Scan for the cell matching the given text and deliver its (x, y) coordinate at center. 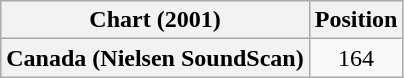
Canada (Nielsen SoundScan) (155, 58)
Position (356, 20)
Chart (2001) (155, 20)
164 (356, 58)
